Identify which cell holds the provided text, then report its [X, Y] central coordinate. 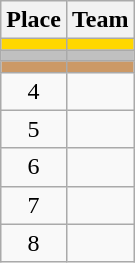
7 [34, 205]
5 [34, 129]
6 [34, 167]
8 [34, 243]
Team [100, 20]
4 [34, 91]
Place [34, 20]
